Capture the cell that displays the provided text and extract its (X, Y) central coordinate. 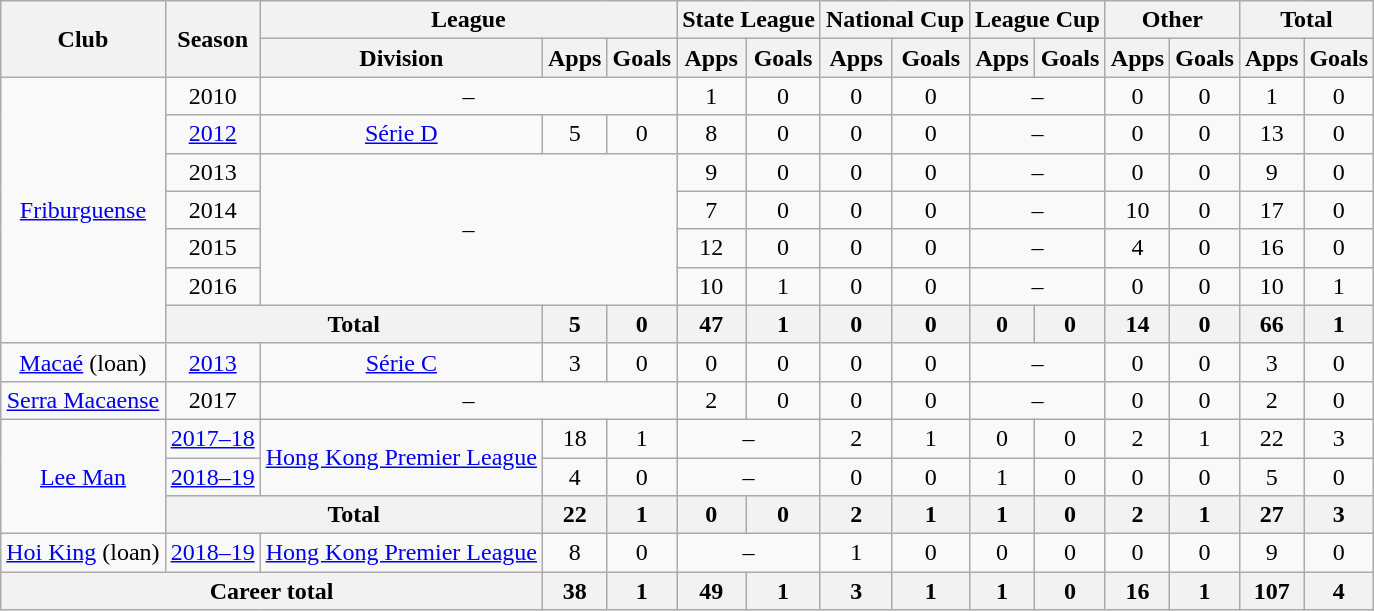
107 (1271, 591)
2010 (212, 96)
2016 (212, 286)
47 (712, 324)
Série D (401, 134)
38 (575, 591)
18 (575, 438)
Série C (401, 362)
League (468, 20)
17 (1271, 210)
12 (712, 248)
Serra Macaense (83, 400)
Friburguense (83, 210)
Division (401, 58)
2014 (212, 210)
Hoi King (loan) (83, 553)
2015 (212, 248)
13 (1271, 134)
Lee Man (83, 476)
League Cup (1038, 20)
Macaé (loan) (83, 362)
14 (1137, 324)
2012 (212, 134)
49 (712, 591)
Other (1172, 20)
2017–18 (212, 438)
Club (83, 39)
27 (1271, 515)
State League (749, 20)
7 (712, 210)
National Cup (894, 20)
2017 (212, 400)
Season (212, 39)
Career total (272, 591)
66 (1271, 324)
